Identify which cell holds the provided text, then report its [X, Y] central coordinate. 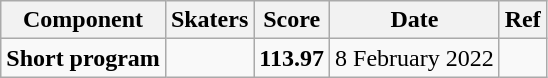
113.97 [292, 58]
Date [415, 20]
Component [84, 20]
8 February 2022 [415, 58]
Short program [84, 58]
Ref [522, 20]
Score [292, 20]
Skaters [209, 20]
